Scan for the cell matching the given text and deliver its [X, Y] coordinate at center. 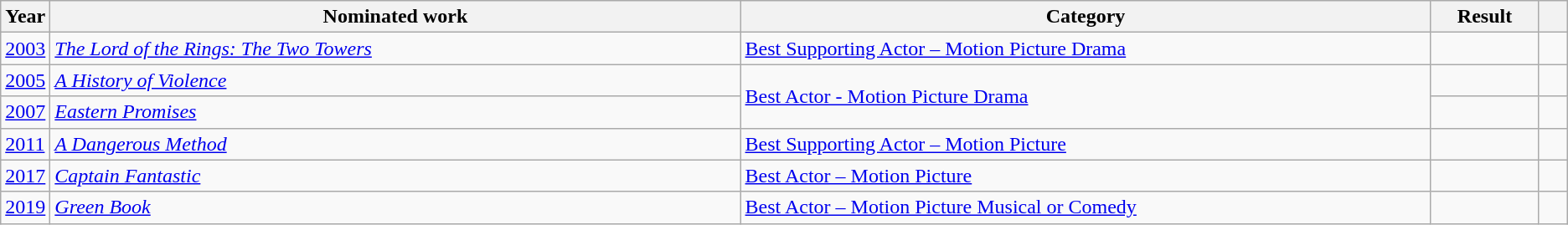
Best Actor – Motion Picture Musical or Comedy [1086, 207]
2003 [25, 49]
Nominated work [395, 17]
Best Actor – Motion Picture [1086, 176]
A Dangerous Method [395, 144]
The Lord of the Rings: The Two Towers [395, 49]
Best Supporting Actor – Motion Picture Drama [1086, 49]
Result [1484, 17]
Year [25, 17]
Category [1086, 17]
Best Supporting Actor – Motion Picture [1086, 144]
2019 [25, 207]
A History of Violence [395, 80]
Captain Fantastic [395, 176]
2011 [25, 144]
Best Actor - Motion Picture Drama [1086, 96]
Eastern Promises [395, 112]
2005 [25, 80]
Green Book [395, 207]
2007 [25, 112]
2017 [25, 176]
